Pinpoint the cell where the given text exists, returning its [x, y] midpoint coordinate. 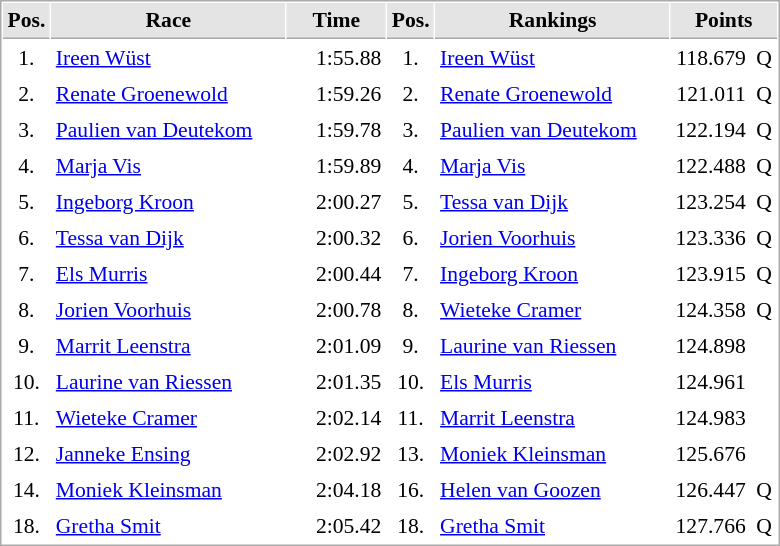
Points [724, 21]
2:00.27 [336, 201]
118.679 [710, 57]
16. [410, 489]
124.961 [710, 381]
1:59.26 [336, 93]
Race [168, 21]
124.898 [710, 345]
1:59.89 [336, 165]
2:00.44 [336, 273]
121.011 [710, 93]
122.488 [710, 165]
Rankings [553, 21]
13. [410, 453]
2:00.78 [336, 309]
2:05.42 [336, 525]
2:04.18 [336, 489]
125.676 [710, 453]
2:02.92 [336, 453]
12. [26, 453]
Janneke Ensing [168, 453]
2:01.35 [336, 381]
2:00.32 [336, 237]
2:02.14 [336, 417]
Time [336, 21]
123.336 [710, 237]
2:01.09 [336, 345]
Helen van Goozen [553, 489]
1:59.78 [336, 129]
14. [26, 489]
1:55.88 [336, 57]
127.766 [710, 525]
122.194 [710, 129]
124.983 [710, 417]
124.358 [710, 309]
123.915 [710, 273]
123.254 [710, 201]
126.447 [710, 489]
